Determine the [X, Y] coordinate at the center of the cell enclosing the given text.  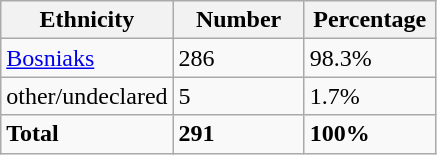
100% [370, 134]
98.3% [370, 58]
Ethnicity [87, 20]
286 [238, 58]
other/undeclared [87, 96]
Percentage [370, 20]
Number [238, 20]
291 [238, 134]
1.7% [370, 96]
Bosniaks [87, 58]
5 [238, 96]
Total [87, 134]
